Return [X, Y] of the center of cell containing provided text 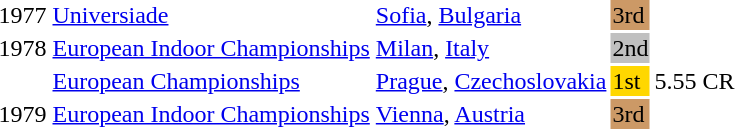
1st [630, 81]
European Championships [211, 81]
Universiade [211, 15]
Prague, Czechoslovakia [491, 81]
Vienna, Austria [491, 114]
2nd [630, 48]
Milan, Italy [491, 48]
Sofia, Bulgaria [491, 15]
